Detect which cell encompasses the target text, then output its (X, Y) center coordinate. 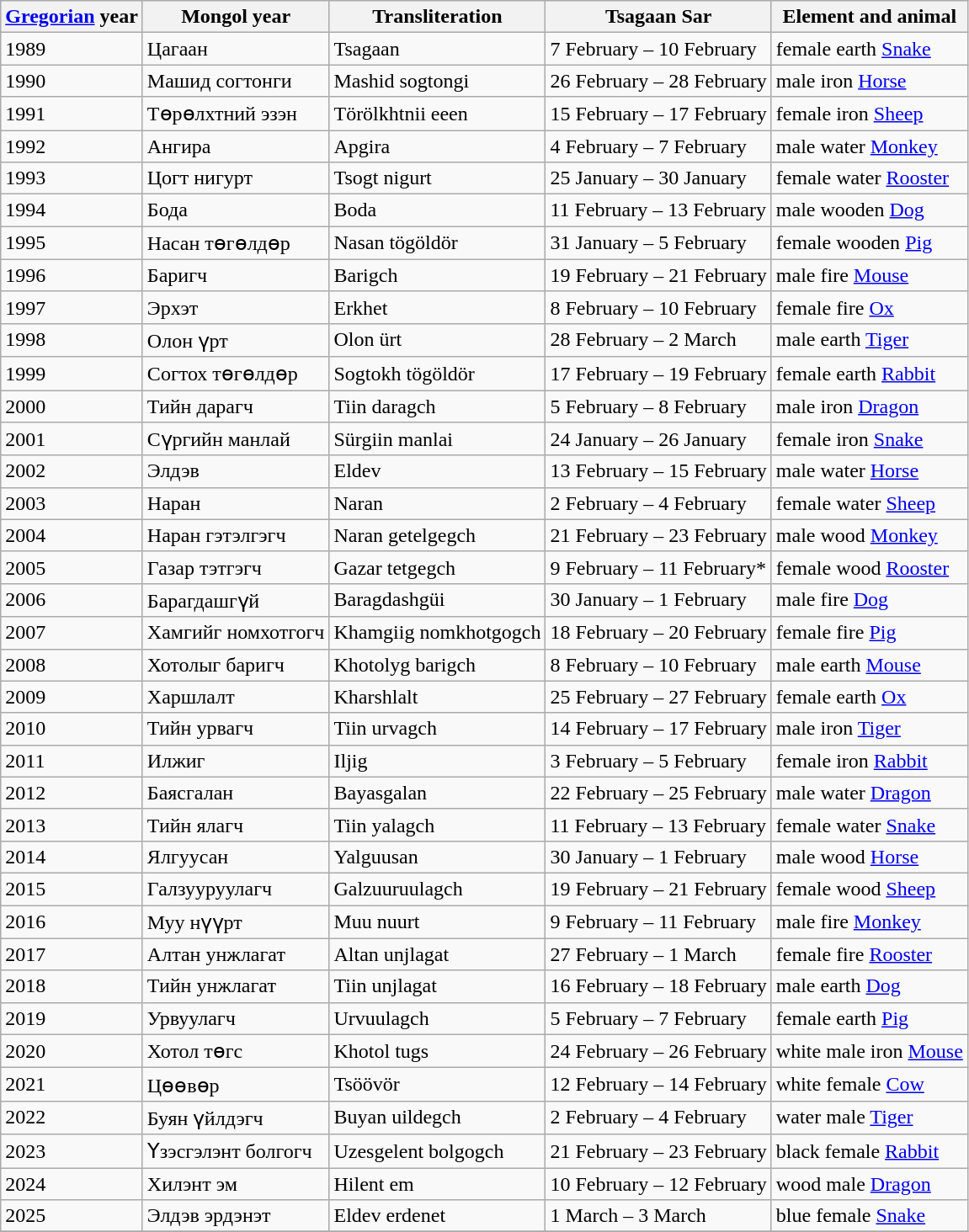
white female Cow (869, 1085)
1998 (72, 340)
Баясгалан (236, 793)
2025 (72, 1216)
male wood Monkey (869, 535)
1990 (72, 81)
Iljig (438, 761)
Baragdashgüi (438, 600)
24 February – 26 February (658, 1051)
1993 (72, 178)
Ангира (236, 146)
2012 (72, 793)
female wood Rooster (869, 567)
Gregorian year (72, 17)
7 February – 10 February (658, 49)
Urvuulagch (438, 1018)
Transliteration (438, 17)
Барагдашгүй (236, 600)
5 February – 7 February (658, 1018)
1999 (72, 374)
Element and animal (869, 17)
2016 (72, 922)
Тийн ялагч (236, 825)
2024 (72, 1184)
Sürgiin manlai (438, 439)
Sogtokh tögöldör (438, 374)
1995 (72, 243)
male iron Horse (869, 81)
male wooden Dog (869, 210)
Törölkhtnii eeen (438, 114)
Цогт нигурт (236, 178)
male earth Tiger (869, 340)
Eldev erdenet (438, 1216)
Eldev (438, 471)
25 February – 27 February (658, 697)
Муу нүүрт (236, 922)
5 February – 8 February (658, 406)
female wooden Pig (869, 243)
Khotol tugs (438, 1051)
Илжиг (236, 761)
Цөөвөр (236, 1085)
Tsöövör (438, 1085)
female wood Sheep (869, 889)
2003 (72, 503)
female water Rooster (869, 178)
wood male Dragon (869, 1184)
Tiin yalagch (438, 825)
female iron Rabbit (869, 761)
31 January – 5 February (658, 243)
female fire Rooster (869, 954)
female earth Rabbit (869, 374)
1994 (72, 210)
Yalguusan (438, 857)
Khotolyg barigch (438, 665)
Mongol year (236, 17)
female iron Snake (869, 439)
Үзэсгэлэнт болгогч (236, 1151)
Наран (236, 503)
2008 (72, 665)
female water Snake (869, 825)
Насан төгөлдөр (236, 243)
Хотол төгс (236, 1051)
Ялгуусан (236, 857)
Olon ürt (438, 340)
female earth Snake (869, 49)
3 February – 5 February (658, 761)
Эрхэт (236, 307)
male water Dragon (869, 793)
9 February – 11 February* (658, 567)
Согтох төгөлдөр (236, 374)
12 February – 14 February (658, 1085)
2013 (72, 825)
Тийн дарагч (236, 406)
white male iron Mouse (869, 1051)
male wood Horse (869, 857)
2020 (72, 1051)
Khamgiig nomkhotgogch (438, 633)
1989 (72, 49)
Tiin urvagch (438, 729)
male fire Mouse (869, 275)
Олон үрт (236, 340)
2019 (72, 1018)
1996 (72, 275)
Харшлалт (236, 697)
2023 (72, 1151)
Apgira (438, 146)
Boda (438, 210)
female fire Pig (869, 633)
blue female Snake (869, 1216)
25 January – 30 January (658, 178)
male earth Mouse (869, 665)
2015 (72, 889)
female earth Ox (869, 697)
14 February – 17 February (658, 729)
2006 (72, 600)
Урвуулагч (236, 1018)
1991 (72, 114)
4 February – 7 February (658, 146)
28 February – 2 March (658, 340)
17 February – 19 February (658, 374)
female water Sheep (869, 503)
1997 (72, 307)
9 February – 11 February (658, 922)
water male Tiger (869, 1118)
Muu nuurt (438, 922)
Tsogt nigurt (438, 178)
10 February – 12 February (658, 1184)
2011 (72, 761)
Tiin daragch (438, 406)
Altan unjlagat (438, 954)
16 February – 18 February (658, 986)
Наран гэтэлгэгч (236, 535)
18 February – 20 February (658, 633)
2010 (72, 729)
black female Rabbit (869, 1151)
Tsagaan Sar (658, 17)
Naran getelgegch (438, 535)
Тийн унжлагат (236, 986)
female iron Sheep (869, 114)
Баригч (236, 275)
Kharshlalt (438, 697)
Сүргийн манлай (236, 439)
male fire Dog (869, 600)
Хотолыг баригч (236, 665)
2001 (72, 439)
2004 (72, 535)
22 February – 25 February (658, 793)
Машид согтонги (236, 81)
26 February – 28 February (658, 81)
Tsagaan (438, 49)
female earth Pig (869, 1018)
Nasan tögöldör (438, 243)
Галзууруулагч (236, 889)
Uzesgelent bolgogch (438, 1151)
15 February – 17 February (658, 114)
2002 (72, 471)
male water Monkey (869, 146)
2017 (72, 954)
Mashid sogtongi (438, 81)
Erkhet (438, 307)
2018 (72, 986)
Хамгийг номхотгогч (236, 633)
Алтан унжлагат (236, 954)
2000 (72, 406)
2014 (72, 857)
2021 (72, 1085)
Цагаан (236, 49)
Бода (236, 210)
Тийн урвагч (236, 729)
2009 (72, 697)
Gazar tetgegch (438, 567)
Barigch (438, 275)
male iron Dragon (869, 406)
Хилэнт эм (236, 1184)
Элдэв (236, 471)
24 January – 26 January (658, 439)
female fire Ox (869, 307)
male water Horse (869, 471)
Naran (438, 503)
male fire Monkey (869, 922)
Buyan uildegch (438, 1118)
male earth Dog (869, 986)
2005 (72, 567)
Элдэв эрдэнэт (236, 1216)
2007 (72, 633)
27 February – 1 March (658, 954)
1992 (72, 146)
2022 (72, 1118)
1 March – 3 March (658, 1216)
13 February – 15 February (658, 471)
Bayasgalan (438, 793)
Galzuuruulagch (438, 889)
Буян үйлдэгч (236, 1118)
Tiin unjlagat (438, 986)
Газар тэтгэгч (236, 567)
Төрөлхтний эзэн (236, 114)
Hilent em (438, 1184)
male iron Tiger (869, 729)
